Identify which cell holds the provided text, then report its [X, Y] central coordinate. 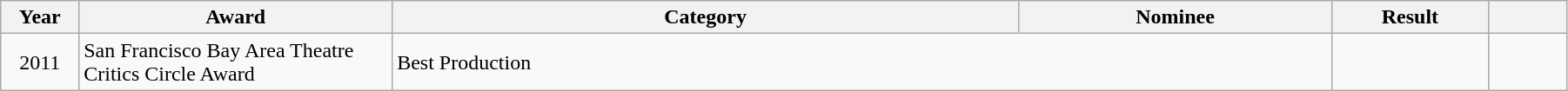
Category [706, 17]
Year [40, 17]
Result [1410, 17]
2011 [40, 62]
Best Production [862, 62]
Award [236, 17]
Nominee [1176, 17]
San Francisco Bay Area Theatre Critics Circle Award [236, 62]
